Capture the cell that displays the provided text and extract its (x, y) central coordinate. 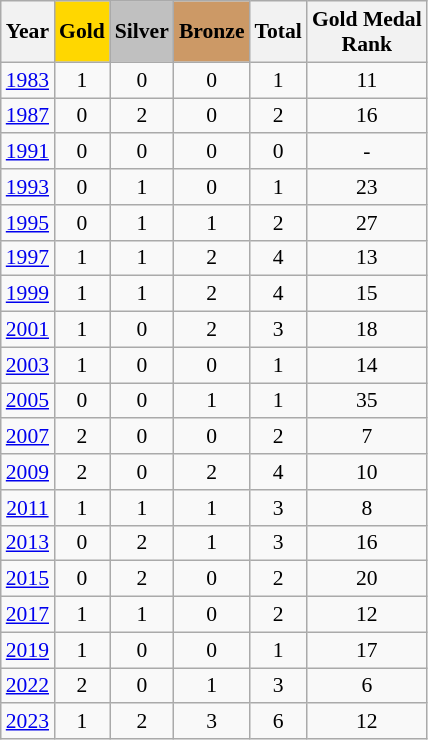
2011 (28, 508)
1993 (28, 187)
2013 (28, 543)
1991 (28, 152)
Total (278, 32)
7 (367, 437)
14 (367, 365)
35 (367, 401)
1987 (28, 116)
11 (367, 80)
2023 (28, 722)
2005 (28, 401)
2019 (28, 650)
13 (367, 258)
20 (367, 579)
8 (367, 508)
2022 (28, 686)
23 (367, 187)
2007 (28, 437)
2009 (28, 472)
10 (367, 472)
27 (367, 223)
15 (367, 294)
18 (367, 330)
2017 (28, 615)
2003 (28, 365)
17 (367, 650)
1995 (28, 223)
- (367, 152)
1997 (28, 258)
2015 (28, 579)
Gold Medal Rank (367, 32)
Year (28, 32)
Silver (142, 32)
1983 (28, 80)
2001 (28, 330)
1999 (28, 294)
Bronze (212, 32)
Gold (82, 32)
